Extract the [X, Y] coordinate from the center of the cell holding the provided text.  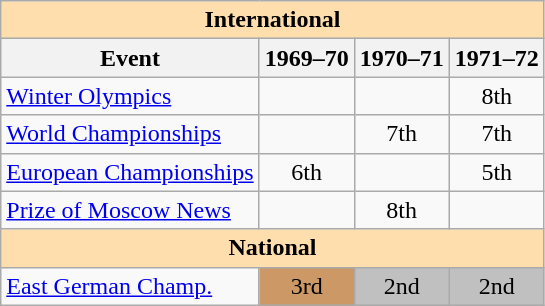
5th [496, 172]
Prize of Moscow News [130, 210]
International [273, 20]
World Championships [130, 134]
3rd [306, 286]
East German Champ. [130, 286]
Winter Olympics [130, 96]
6th [306, 172]
1970–71 [402, 58]
1969–70 [306, 58]
European Championships [130, 172]
National [273, 248]
Event [130, 58]
1971–72 [496, 58]
